Scan for the cell matching the given text and deliver its (x, y) coordinate at center. 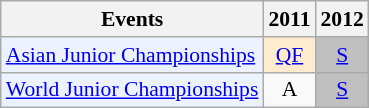
A (289, 90)
2011 (289, 19)
Asian Junior Championships (132, 55)
World Junior Championships (132, 90)
Events (132, 19)
QF (289, 55)
2012 (342, 19)
